Locate the cell with the specified text and output its [x, y] center coordinate. 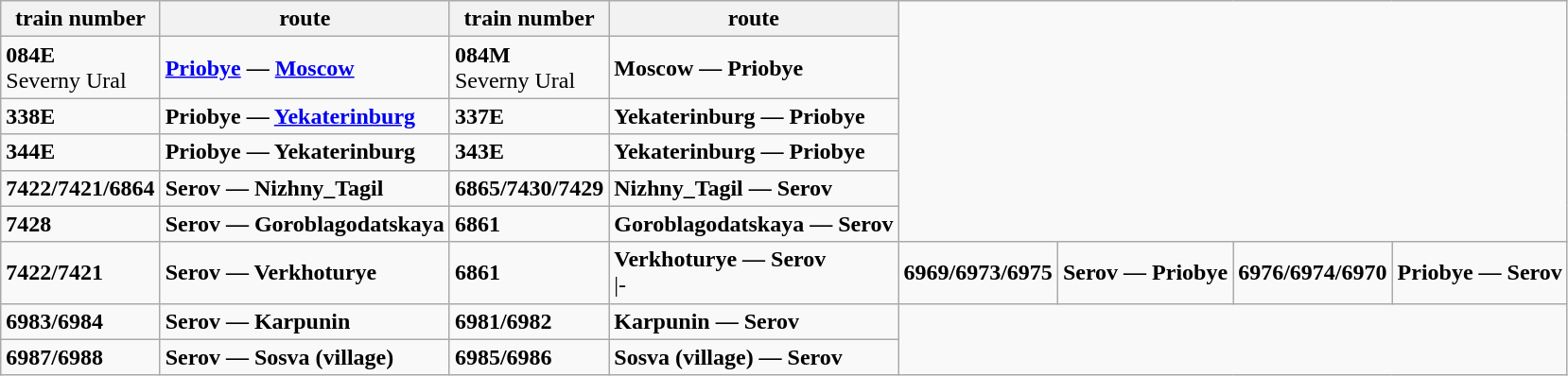
344E [80, 152]
6865/7430/7429 [529, 188]
Verkhoturye — Serov|- [754, 272]
337E [529, 116]
Serov — Sosva (village) [305, 357]
Priobye — Moscow [305, 68]
Serov — Karpunin [305, 321]
Goroblagodatskaya — Serov [754, 224]
6981/6982 [529, 321]
Priobye — Serov [1479, 272]
6976/6974/6970 [1313, 272]
338E [80, 116]
Karpunin — Serov [754, 321]
6985/6986 [529, 357]
Sosva (village) — Serov [754, 357]
084MSeverny Ural [529, 68]
343E [529, 152]
Serov — Nizhny_Tagil [305, 188]
Serov — Goroblagodatskaya [305, 224]
7422/7421/6864 [80, 188]
Nizhny_Tagil — Serov [754, 188]
7422/7421 [80, 272]
6969/6973/6975 [978, 272]
7428 [80, 224]
6987/6988 [80, 357]
084E Severny Ural [80, 68]
Moscow — Priobye [754, 68]
Serov — Verkhoturye [305, 272]
6983/6984 [80, 321]
Serov — Priobye [1144, 272]
